Extract the (X, Y) coordinate from the center of the cell holding the provided text.  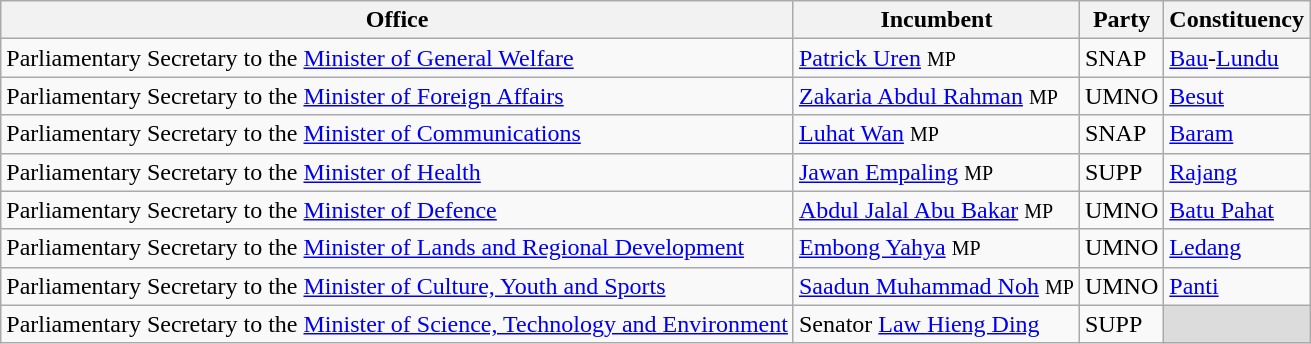
Baram (1237, 134)
Parliamentary Secretary to the Minister of Lands and Regional Development (398, 248)
Panti (1237, 286)
Constituency (1237, 20)
Rajang (1237, 172)
Bau-Lundu (1237, 58)
Abdul Jalal Abu Bakar MP (936, 210)
Parliamentary Secretary to the Minister of Health (398, 172)
Parliamentary Secretary to the Minister of Communications (398, 134)
Besut (1237, 96)
Embong Yahya MP (936, 248)
Luhat Wan MP (936, 134)
Incumbent (936, 20)
Batu Pahat (1237, 210)
Parliamentary Secretary to the Minister of Defence (398, 210)
Ledang (1237, 248)
Jawan Empaling MP (936, 172)
Party (1121, 20)
Parliamentary Secretary to the Minister of General Welfare (398, 58)
Parliamentary Secretary to the Minister of Foreign Affairs (398, 96)
Senator Law Hieng Ding (936, 324)
Parliamentary Secretary to the Minister of Science, Technology and Environment (398, 324)
Zakaria Abdul Rahman MP (936, 96)
Parliamentary Secretary to the Minister of Culture, Youth and Sports (398, 286)
Saadun Muhammad Noh MP (936, 286)
Office (398, 20)
Patrick Uren MP (936, 58)
